Return [X, Y] of the center of cell containing provided text 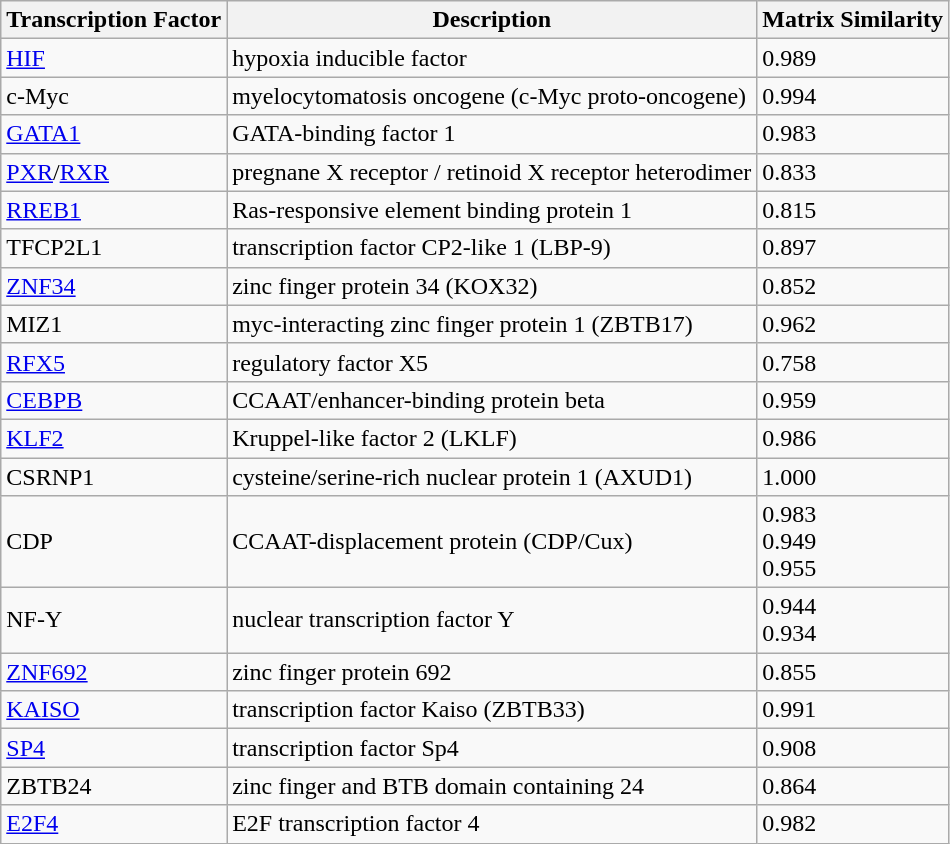
zinc finger and BTB domain containing 24 [492, 786]
SP4 [114, 748]
0.855 [853, 672]
RFX5 [114, 362]
0.852 [853, 286]
0.9440.934 [853, 620]
CCAAT-displacement protein (CDP/Cux) [492, 542]
0.9830.9490.955 [853, 542]
ZBTB24 [114, 786]
0.989 [853, 58]
PXR/RXR [114, 172]
Description [492, 20]
zinc finger protein 34 (KOX32) [492, 286]
0.994 [853, 96]
0.982 [853, 824]
HIF [114, 58]
CEBPB [114, 400]
c-Myc [114, 96]
myelocytomatosis oncogene (c-Myc proto-oncogene) [492, 96]
cysteine/serine-rich nuclear protein 1 (AXUD1) [492, 477]
Matrix Similarity [853, 20]
KLF2 [114, 438]
ZNF34 [114, 286]
0.864 [853, 786]
Kruppel-like factor 2 (LKLF) [492, 438]
pregnane X receptor / retinoid X receptor heterodimer [492, 172]
transcription factor Sp4 [492, 748]
0.908 [853, 748]
Ras-responsive element binding protein 1 [492, 210]
hypoxia inducible factor [492, 58]
transcription factor CP2-like 1 (LBP-9) [492, 248]
TFCP2L1 [114, 248]
zinc finger protein 692 [492, 672]
Transcription Factor [114, 20]
MIZ1 [114, 324]
KAISO [114, 710]
1.000 [853, 477]
GATA1 [114, 134]
CSRNP1 [114, 477]
0.983 [853, 134]
0.758 [853, 362]
E2F4 [114, 824]
regulatory factor X5 [492, 362]
CCAAT/enhancer-binding protein beta [492, 400]
0.959 [853, 400]
0.962 [853, 324]
0.986 [853, 438]
myc-interacting zinc finger protein 1 (ZBTB17) [492, 324]
CDP [114, 542]
0.991 [853, 710]
0.897 [853, 248]
RREB1 [114, 210]
transcription factor Kaiso (ZBTB33) [492, 710]
0.815 [853, 210]
nuclear transcription factor Y [492, 620]
NF-Y [114, 620]
GATA-binding factor 1 [492, 134]
0.833 [853, 172]
ZNF692 [114, 672]
E2F transcription factor 4 [492, 824]
